Provide the (x, y) coordinate of the cell's center where the given text is located.  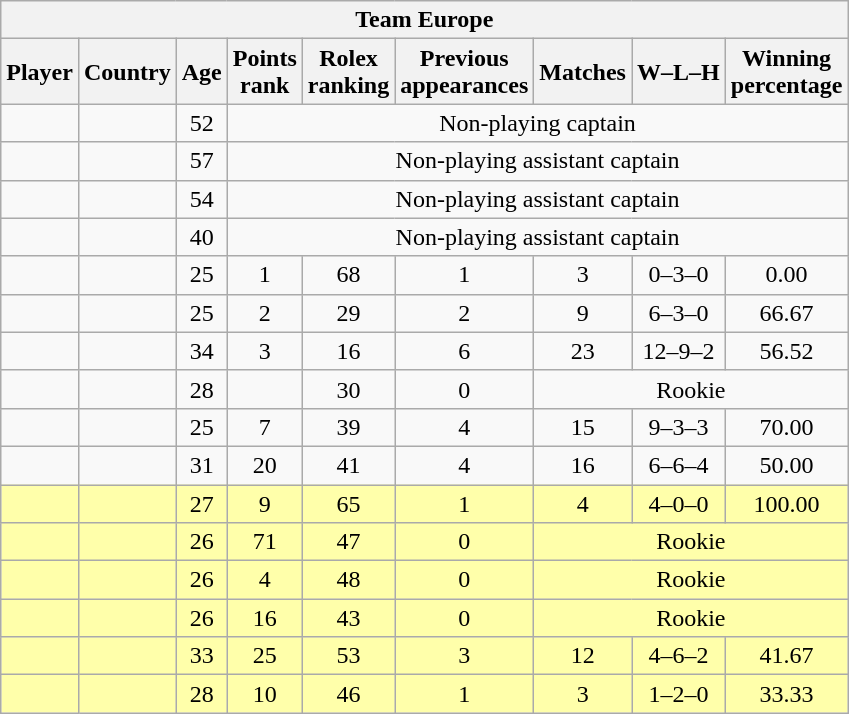
9–3–3 (679, 427)
Player (40, 72)
34 (202, 351)
53 (348, 656)
100.00 (786, 503)
20 (264, 465)
4–6–2 (679, 656)
33 (202, 656)
6–6–4 (679, 465)
50.00 (786, 465)
Pointsrank (264, 72)
23 (583, 351)
70.00 (786, 427)
W–L–H (679, 72)
71 (264, 542)
52 (202, 123)
57 (202, 161)
40 (202, 237)
Matches (583, 72)
6–3–0 (679, 313)
10 (264, 694)
0.00 (786, 275)
47 (348, 542)
68 (348, 275)
Country (127, 72)
65 (348, 503)
6 (464, 351)
4–0–0 (679, 503)
31 (202, 465)
1–2–0 (679, 694)
46 (348, 694)
56.52 (786, 351)
66.67 (786, 313)
30 (348, 389)
12 (583, 656)
33.33 (786, 694)
Previousappearances (464, 72)
Winningpercentage (786, 72)
Non-playing captain (538, 123)
12–9–2 (679, 351)
41.67 (786, 656)
41 (348, 465)
39 (348, 427)
Team Europe (424, 20)
43 (348, 618)
29 (348, 313)
27 (202, 503)
Rolexranking (348, 72)
48 (348, 580)
0–3–0 (679, 275)
54 (202, 199)
15 (583, 427)
7 (264, 427)
Age (202, 72)
